Provide the (X, Y) coordinate of the cell's center where the given text is located.  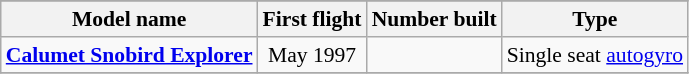
May 1997 (312, 55)
Type (595, 19)
Number built (434, 19)
Model name (130, 19)
Single seat autogyro (595, 55)
Calumet Snobird Explorer (130, 55)
First flight (312, 19)
